Identify which cell holds the provided text, then report its [X, Y] central coordinate. 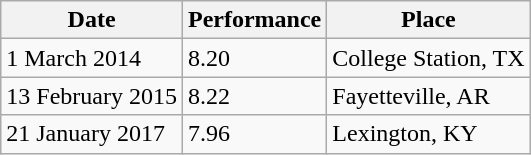
Date [92, 20]
1 March 2014 [92, 58]
8.20 [254, 58]
Place [428, 20]
7.96 [254, 134]
College Station, TX [428, 58]
Lexington, KY [428, 134]
21 January 2017 [92, 134]
13 February 2015 [92, 96]
Fayetteville, AR [428, 96]
8.22 [254, 96]
Performance [254, 20]
